From the cell containing the given text, extract its center point as (X, Y) coordinate. 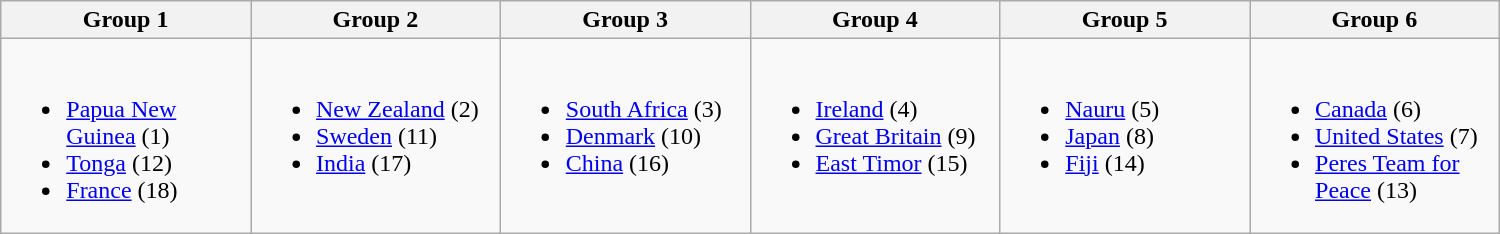
Ireland (4) Great Britain (9) East Timor (15) (875, 136)
New Zealand (2) Sweden (11) India (17) (375, 136)
Group 1 (126, 20)
Group 5 (1125, 20)
Group 6 (1375, 20)
Papua New Guinea (1) Tonga (12) France (18) (126, 136)
Nauru (5) Japan (8) Fiji (14) (1125, 136)
Group 4 (875, 20)
Group 3 (625, 20)
Canada (6) United States (7) Peres Team for Peace (13) (1375, 136)
South Africa (3) Denmark (10) China (16) (625, 136)
Group 2 (375, 20)
